From the cell containing the given text, extract its center point as (x, y) coordinate. 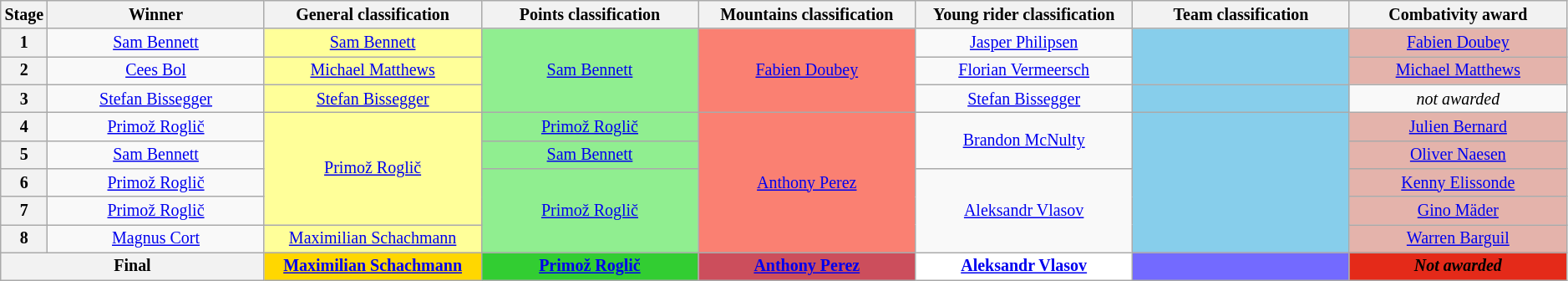
Jasper Philipsen (1024, 43)
Not awarded (1458, 266)
Oliver Naesen (1458, 154)
2 (24, 70)
Julien Bernard (1458, 127)
not awarded (1458, 99)
Florian Vermeersch (1024, 70)
Stage (24, 15)
Team classification (1241, 15)
Gino Mäder (1458, 211)
Warren Barguil (1458, 239)
8 (24, 239)
7 (24, 211)
Brandon McNulty (1024, 140)
5 (24, 154)
Points classification (590, 15)
Magnus Cort (155, 239)
Combativity award (1458, 15)
General classification (373, 15)
Kenny Elissonde (1458, 182)
Winner (155, 15)
Final (132, 266)
4 (24, 127)
6 (24, 182)
Young rider classification (1024, 15)
Cees Bol (155, 70)
1 (24, 43)
3 (24, 99)
Mountains classification (807, 15)
